Detect which cell encompasses the target text, then output its [X, Y] center coordinate. 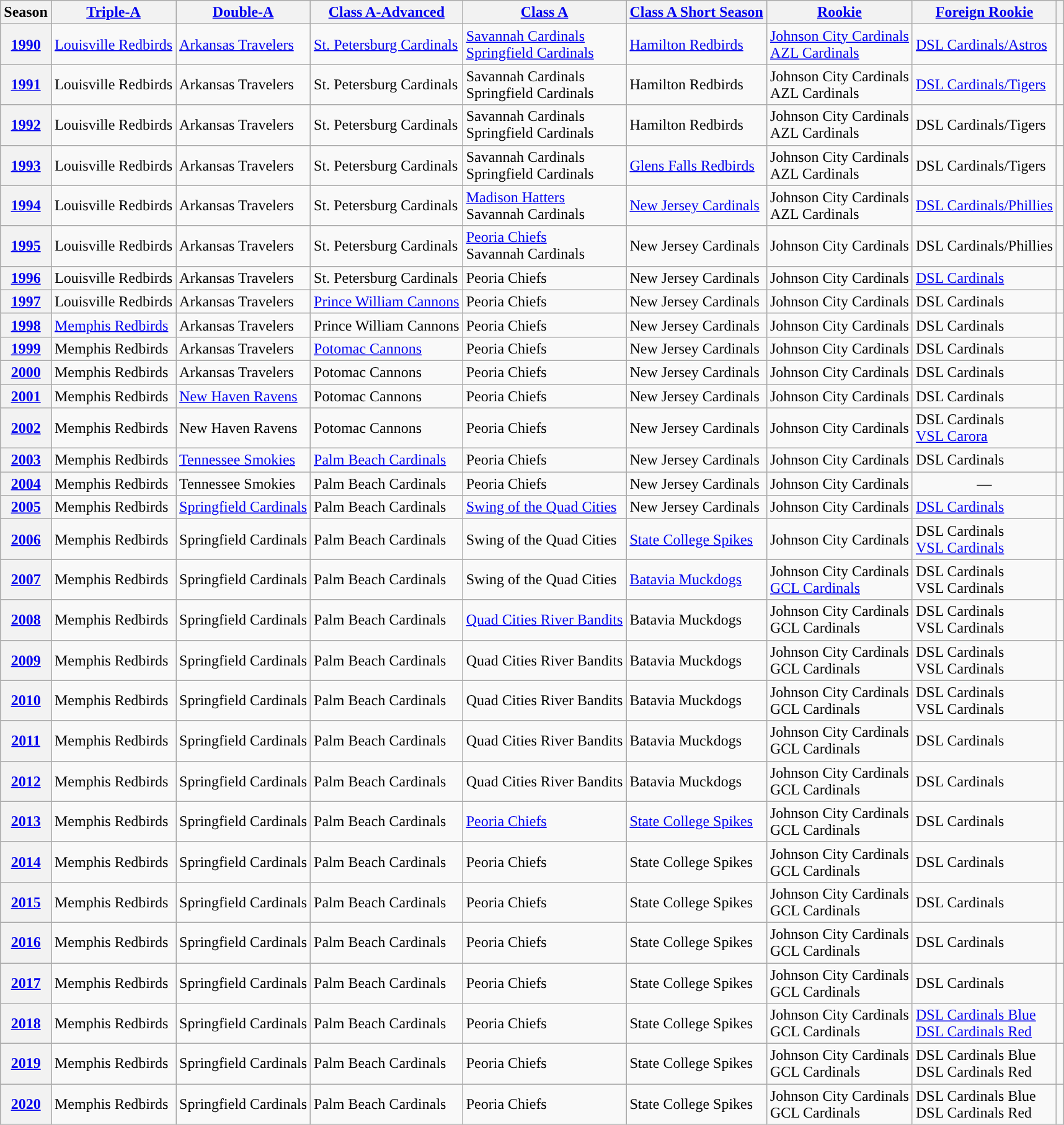
2016 [26, 943]
1991 [26, 84]
2008 [26, 620]
1998 [26, 325]
1996 [26, 278]
Double-A [243, 12]
2014 [26, 862]
2004 [26, 484]
1997 [26, 301]
1995 [26, 246]
2002 [26, 428]
2011 [26, 740]
1999 [26, 349]
2017 [26, 982]
Glens Falls Redbirds [696, 165]
2012 [26, 781]
Class A [544, 12]
2003 [26, 460]
1994 [26, 206]
DSL Cardinals/Astros [984, 45]
2018 [26, 1023]
2019 [26, 1064]
2013 [26, 821]
Class A-Advanced [387, 12]
2006 [26, 540]
2007 [26, 579]
2020 [26, 1104]
1990 [26, 45]
2005 [26, 507]
Rookie [840, 12]
2015 [26, 902]
Triple-A [113, 12]
— [984, 484]
Class A Short Season [696, 12]
2010 [26, 701]
2009 [26, 660]
Foreign Rookie [984, 12]
Season [26, 12]
2001 [26, 396]
Madison HattersSavannah Cardinals [544, 206]
Peoria ChiefsSavannah Cardinals [544, 246]
DSL CardinalsVSL Carora [984, 428]
1992 [26, 125]
1993 [26, 165]
2000 [26, 372]
